Determine the [X, Y] coordinate at the center of the cell enclosing the given text.  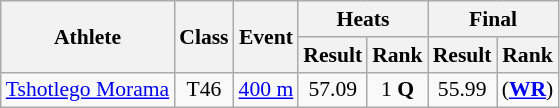
Heats [362, 19]
55.99 [462, 90]
Final [494, 19]
T46 [204, 90]
(WR) [528, 90]
Tshotlego Morama [88, 90]
57.09 [332, 90]
400 m [266, 90]
Class [204, 36]
Athlete [88, 36]
Event [266, 36]
1 Q [398, 90]
